Output the (X, Y) coordinate of the center of the cell containing the given text.  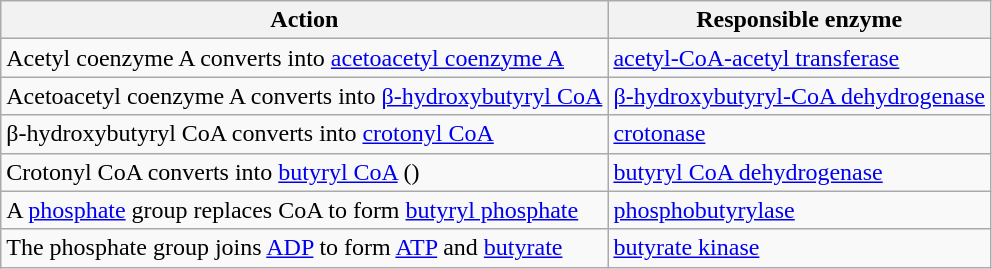
Crotonyl CoA converts into butyryl CoA () (304, 172)
β-hydroxybutyryl CoA converts into crotonyl CoA (304, 134)
crotonase (800, 134)
β-hydroxybutyryl-CoA dehydrogenase (800, 96)
butyrate kinase (800, 248)
Action (304, 20)
Acetoacetyl coenzyme A converts into β-hydroxybutyryl CoA (304, 96)
A phosphate group replaces CoA to form butyryl phosphate (304, 210)
Acetyl coenzyme A converts into acetoacetyl coenzyme A (304, 58)
phosphobutyrylase (800, 210)
acetyl-CoA-acetyl transferase (800, 58)
Responsible enzyme (800, 20)
The phosphate group joins ADP to form ATP and butyrate (304, 248)
butyryl CoA dehydrogenase (800, 172)
